Capture the cell that displays the provided text and extract its (x, y) central coordinate. 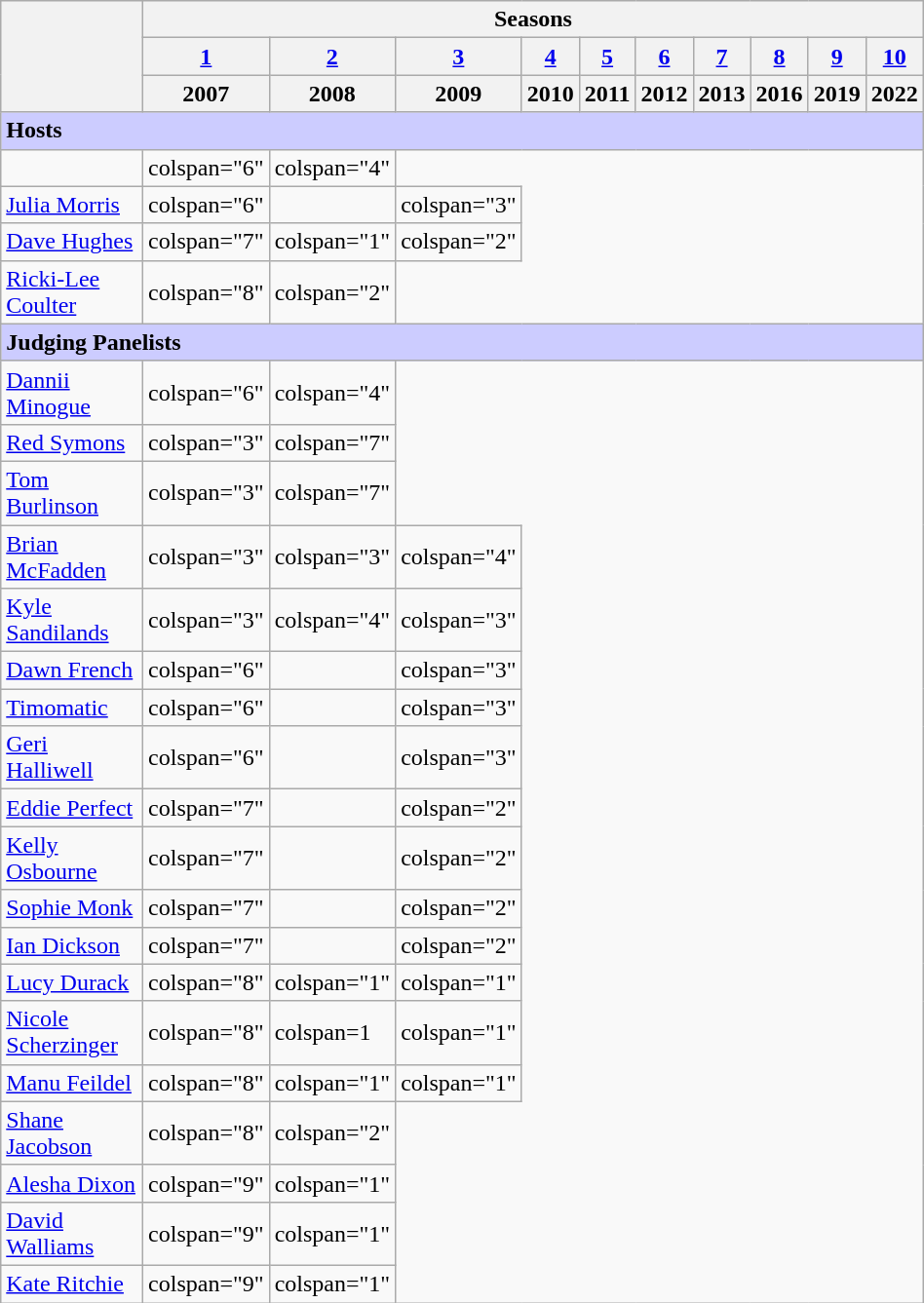
Hosts (462, 131)
Judging Panelists (462, 342)
Kyle Sandilands (72, 620)
Nicole Scherzinger (72, 1033)
Eddie Perfect (72, 808)
2011 (607, 94)
2012 (665, 94)
2009 (459, 94)
Lucy Durack (72, 982)
2019 (836, 94)
2013 (721, 94)
Manu Feildel (72, 1083)
7 (721, 57)
1 (207, 57)
5 (607, 57)
2010 (550, 94)
8 (780, 57)
Ricki-Lee Coulter (72, 292)
Seasons (534, 19)
Kate Ritchie (72, 1284)
Geri Halliwell (72, 758)
Tom Burlinson (72, 493)
Timomatic (72, 708)
Shane Jacobson (72, 1132)
Brian McFadden (72, 556)
2 (332, 57)
Dave Hughes (72, 242)
Red Symons (72, 442)
4 (550, 57)
Sophie Monk (72, 908)
2022 (895, 94)
Dawn French (72, 671)
Ian Dickson (72, 945)
Kelly Osbourne (72, 858)
colspan=1 (332, 1033)
2016 (780, 94)
Julia Morris (72, 205)
3 (459, 57)
6 (665, 57)
Dannii Minogue (72, 392)
2007 (207, 94)
David Walliams (72, 1234)
9 (836, 57)
10 (895, 57)
2008 (332, 94)
Alesha Dixon (72, 1183)
